Return [x, y] of the center of cell containing provided text 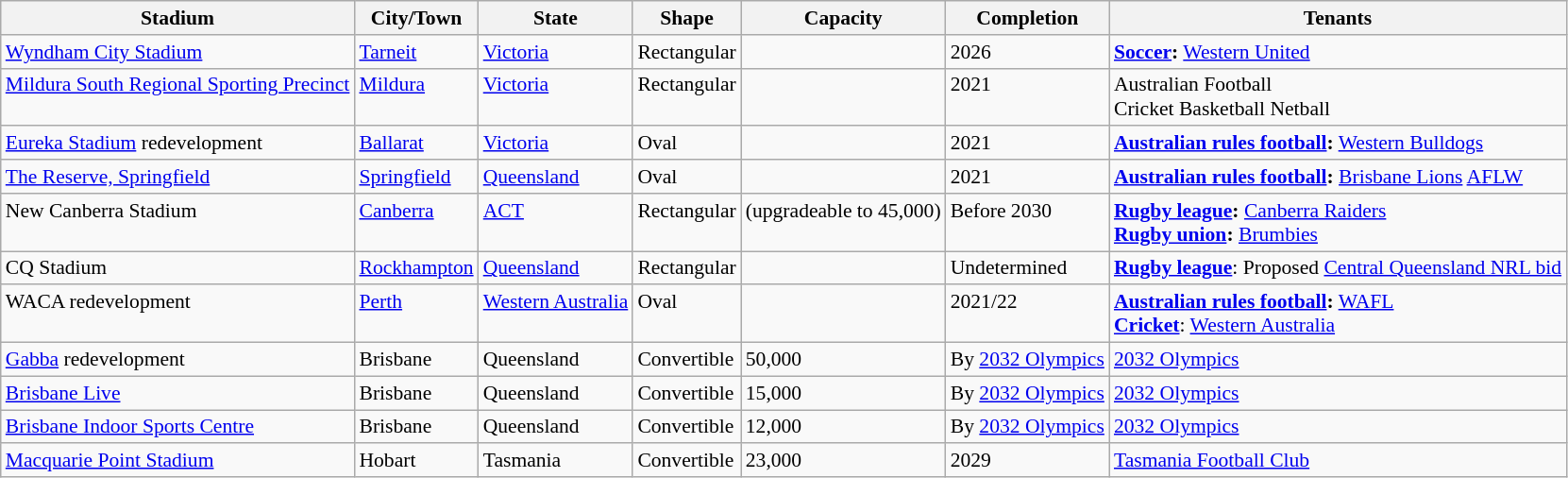
Springfield [415, 177]
Completion [1027, 18]
Mildura [415, 96]
Australian rules football: Western Bulldogs [1338, 144]
2029 [1027, 461]
(upgradeable to 45,000) [844, 223]
Rugby league: Canberra Raiders Rugby union: Brumbies [1338, 223]
Tasmania [556, 461]
Brisbane Live [177, 393]
State [556, 18]
The Reserve, Springfield [177, 177]
Perth [415, 314]
Stadium [177, 18]
ACT [556, 223]
Brisbane Indoor Sports Centre [177, 427]
Hobart [415, 461]
Gabba redevelopment [177, 360]
15,000 [844, 393]
Western Australia [556, 314]
23,000 [844, 461]
City/Town [415, 18]
Rugby league: Proposed Central Queensland NRL bid [1338, 268]
Soccer: Western United [1338, 52]
CQ Stadium [177, 268]
Rockhampton [415, 268]
50,000 [844, 360]
2021/22 [1027, 314]
Before 2030 [1027, 223]
Macquarie Point Stadium [177, 461]
Eureka Stadium redevelopment [177, 144]
Tenants [1338, 18]
Ballarat [415, 144]
12,000 [844, 427]
Australian FootballCricket Basketball Netball [1338, 96]
2026 [1027, 52]
Australian rules football: Brisbane Lions AFLW [1338, 177]
Capacity [844, 18]
Mildura South Regional Sporting Precinct [177, 96]
Shape [686, 18]
Canberra [415, 223]
Tarneit [415, 52]
Tasmania Football Club [1338, 461]
Undetermined [1027, 268]
Australian rules football: WAFL Cricket: Western Australia [1338, 314]
New Canberra Stadium [177, 223]
WACA redevelopment [177, 314]
Wyndham City Stadium [177, 52]
